For the text-containing cell, return its midpoint in (X, Y) coordinate format. 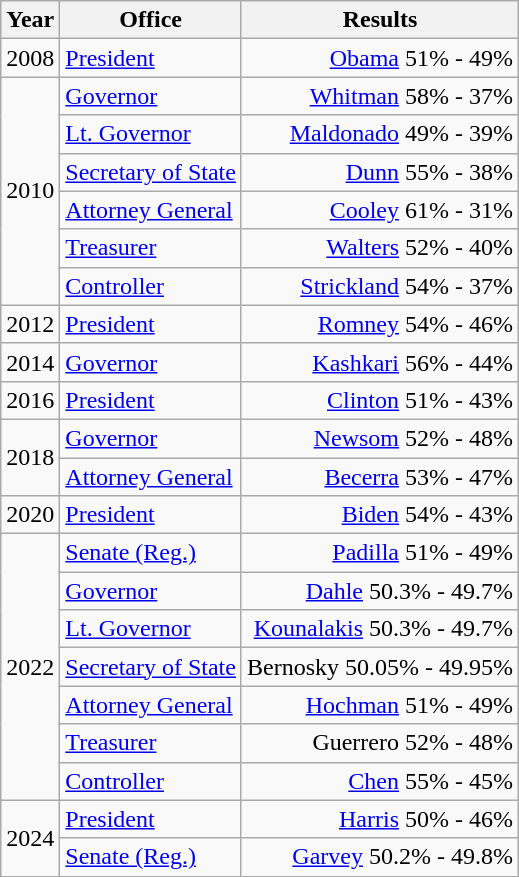
2018 (30, 457)
Romney 54% - 46% (380, 324)
2008 (30, 58)
Guerrero 52% - 48% (380, 743)
Newsom 52% - 48% (380, 438)
Chen 55% - 45% (380, 781)
2012 (30, 324)
2020 (30, 515)
2024 (30, 838)
Office (151, 20)
Becerra 53% - 47% (380, 477)
Hochman 51% - 49% (380, 705)
Year (30, 20)
Bernosky 50.05% - 49.95% (380, 667)
Garvey 50.2% - 49.8% (380, 857)
Biden 54% - 43% (380, 515)
Kounalakis 50.3% - 49.7% (380, 629)
Dahle 50.3% - 49.7% (380, 591)
Strickland 54% - 37% (380, 286)
Whitman 58% - 37% (380, 96)
Results (380, 20)
2016 (30, 400)
Walters 52% - 40% (380, 248)
Obama 51% - 49% (380, 58)
Kashkari 56% - 44% (380, 362)
Harris 50% - 46% (380, 819)
Cooley 61% - 31% (380, 210)
Clinton 51% - 43% (380, 400)
2022 (30, 667)
Padilla 51% - 49% (380, 553)
Maldonado 49% - 39% (380, 134)
2014 (30, 362)
2010 (30, 191)
Dunn 55% - 38% (380, 172)
